Output the (x, y) coordinate of the center of the cell containing the given text.  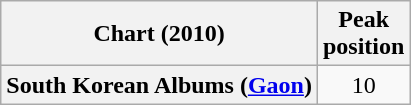
10 (363, 85)
Peakposition (363, 34)
Chart (2010) (160, 34)
South Korean Albums (Gaon) (160, 85)
